Extract the [X, Y] coordinate from the center of the cell holding the provided text.  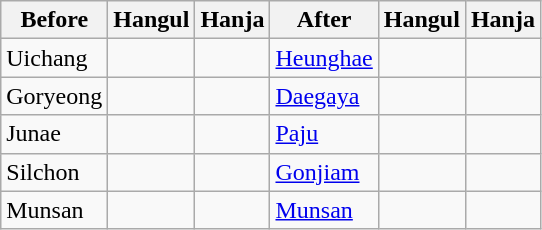
Junae [54, 134]
Goryeong [54, 96]
Before [54, 20]
After [324, 20]
Heunghae [324, 58]
Paju [324, 134]
Silchon [54, 172]
Uichang [54, 58]
Daegaya [324, 96]
Gonjiam [324, 172]
